Output the [x, y] coordinate of the center of the cell containing the given text.  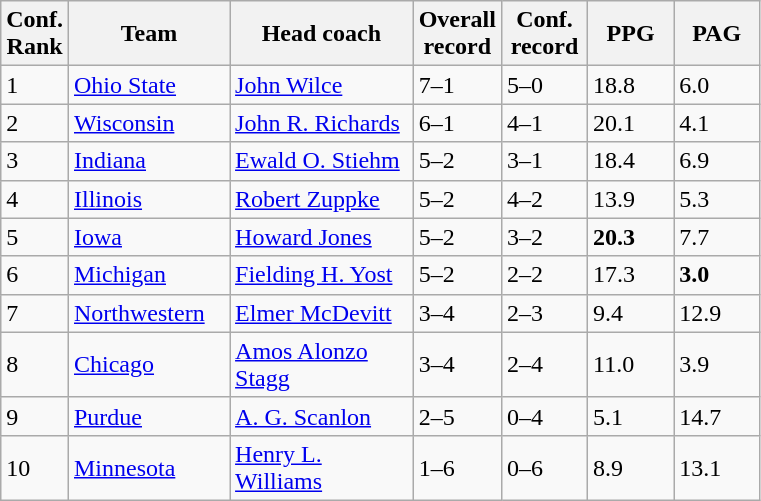
Overall record [457, 34]
3–1 [544, 161]
Iowa [148, 237]
4.1 [717, 123]
11.0 [631, 364]
5.1 [631, 416]
13.9 [631, 199]
6 [35, 275]
John R. Richards [322, 123]
4–2 [544, 199]
Team [148, 34]
6.0 [717, 85]
1–6 [457, 468]
4 [35, 199]
9.4 [631, 313]
3.9 [717, 364]
Indiana [148, 161]
6.9 [717, 161]
2–3 [544, 313]
Minnesota [148, 468]
10 [35, 468]
Northwestern [148, 313]
2 [35, 123]
0–4 [544, 416]
Elmer McDevitt [322, 313]
John Wilce [322, 85]
Henry L. Williams [322, 468]
Head coach [322, 34]
8 [35, 364]
3–2 [544, 237]
Robert Zuppke [322, 199]
4–1 [544, 123]
18.8 [631, 85]
Howard Jones [322, 237]
Fielding H. Yost [322, 275]
5 [35, 237]
3 [35, 161]
Ohio State [148, 85]
Michigan [148, 275]
2–5 [457, 416]
5–0 [544, 85]
7 [35, 313]
PPG [631, 34]
20.3 [631, 237]
Amos Alonzo Stagg [322, 364]
14.7 [717, 416]
Wisconsin [148, 123]
20.1 [631, 123]
Chicago [148, 364]
3.0 [717, 275]
8.9 [631, 468]
12.9 [717, 313]
Conf. Rank [35, 34]
1 [35, 85]
Conf. record [544, 34]
6–1 [457, 123]
17.3 [631, 275]
7.7 [717, 237]
18.4 [631, 161]
2–4 [544, 364]
Purdue [148, 416]
13.1 [717, 468]
Ewald O. Stiehm [322, 161]
2–2 [544, 275]
7–1 [457, 85]
9 [35, 416]
5.3 [717, 199]
PAG [717, 34]
Illinois [148, 199]
A. G. Scanlon [322, 416]
0–6 [544, 468]
